For the text-containing cell, return its midpoint in [X, Y] coordinate format. 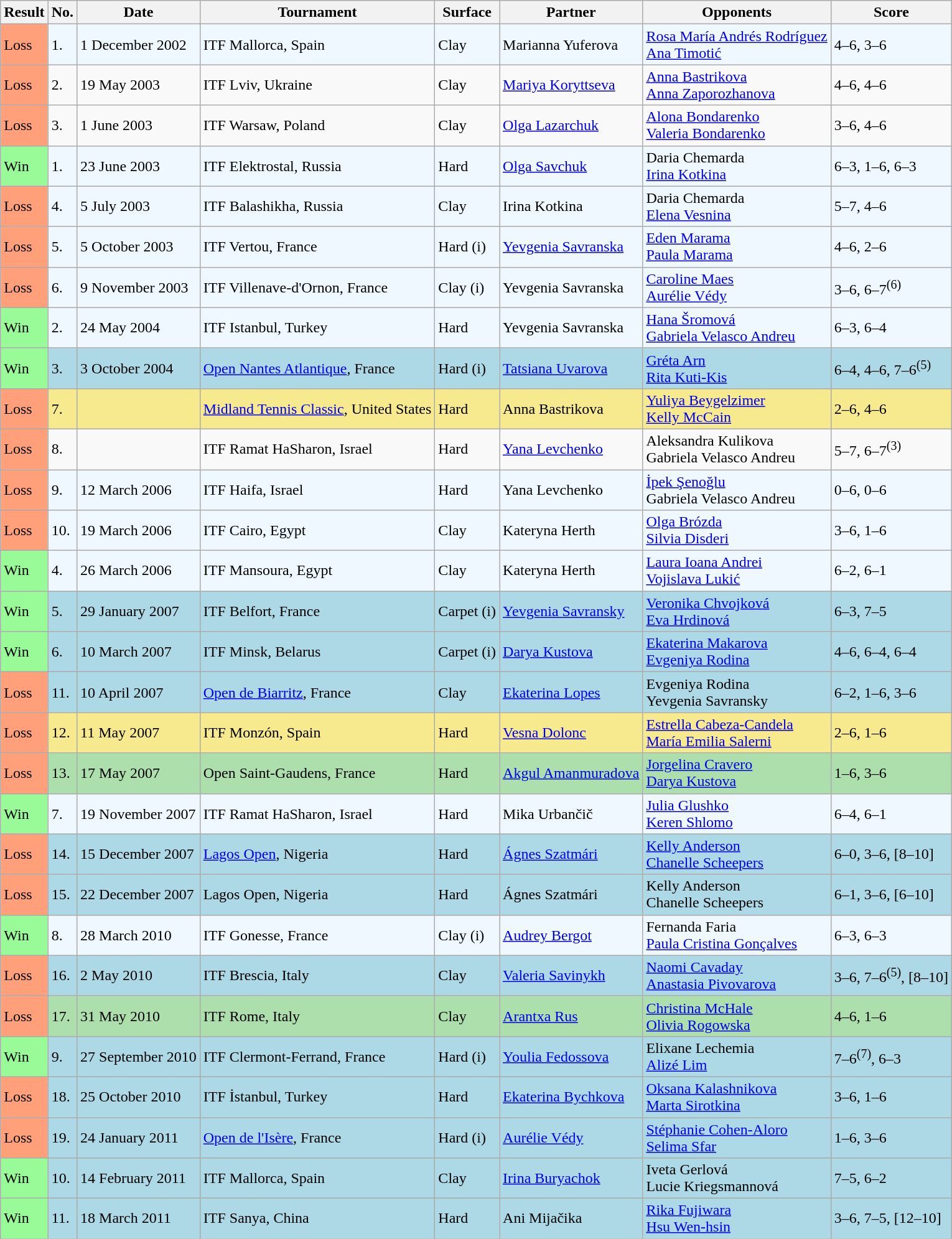
5–7, 4–6 [891, 207]
Fernanda Faria Paula Cristina Gonçalves [737, 935]
Open Saint-Gaudens, France [317, 773]
Olga Lazarchuk [571, 126]
Eden Marama Paula Marama [737, 246]
17 May 2007 [139, 773]
Youlia Fedossova [571, 1057]
1 June 2003 [139, 126]
4–6, 3–6 [891, 45]
3–6, 7–6(5), [8–10] [891, 976]
18. [62, 1096]
0–6, 0–6 [891, 489]
14. [62, 854]
24 May 2004 [139, 327]
6–3, 7–5 [891, 611]
ITF Gonesse, France [317, 935]
Mika Urbančič [571, 814]
Elixane Lechemia Alizé Lim [737, 1057]
24 January 2011 [139, 1138]
12 March 2006 [139, 489]
15 December 2007 [139, 854]
6–3, 6–4 [891, 327]
ITF Mansoura, Egypt [317, 571]
Tournament [317, 12]
Alona Bondarenko Valeria Bondarenko [737, 126]
23 June 2003 [139, 166]
Tatsiana Uvarova [571, 368]
Open de l'Isère, France [317, 1138]
Estrella Cabeza-Candela María Emilia Salerni [737, 733]
6–2, 6–1 [891, 571]
2–6, 1–6 [891, 733]
Daria Chemarda Elena Vesnina [737, 207]
28 March 2010 [139, 935]
6–0, 3–6, [8–10] [891, 854]
ITF Monzón, Spain [317, 733]
ITF Clermont-Ferrand, France [317, 1057]
ITF Belfort, France [317, 611]
10 April 2007 [139, 692]
ITF Haifa, Israel [317, 489]
Mariya Koryttseva [571, 85]
Ekaterina Makarova Evgeniya Rodina [737, 652]
6–2, 1–6, 3–6 [891, 692]
7–5, 6–2 [891, 1179]
31 May 2010 [139, 1016]
Marianna Yuferova [571, 45]
19 November 2007 [139, 814]
Iveta Gerlová Lucie Kriegsmannová [737, 1179]
18 March 2011 [139, 1218]
Rosa María Andrés Rodríguez Ana Timotić [737, 45]
Anna Bastrikova [571, 408]
Darya Kustova [571, 652]
3–6, 4–6 [891, 126]
4–6, 4–6 [891, 85]
Yuliya Beygelzimer Kelly McCain [737, 408]
3–6, 6–7(6) [891, 288]
16. [62, 976]
2 May 2010 [139, 976]
19. [62, 1138]
Olga Savchuk [571, 166]
Caroline Maes Aurélie Védy [737, 288]
Valeria Savinykh [571, 976]
6–4, 6–1 [891, 814]
ITF Istanbul, Turkey [317, 327]
Aleksandra Kulikova Gabriela Velasco Andreu [737, 449]
Date [139, 12]
13. [62, 773]
Stéphanie Cohen-Aloro Selima Sfar [737, 1138]
Olga Brózda Silvia Disderi [737, 530]
5 July 2003 [139, 207]
ITF Lviv, Ukraine [317, 85]
İpek Şenoğlu Gabriela Velasco Andreu [737, 489]
Evgeniya Rodina Yevgenia Savransky [737, 692]
4–6, 6–4, 6–4 [891, 652]
Result [24, 12]
6–3, 1–6, 6–3 [891, 166]
ITF Sanya, China [317, 1218]
ITF Balashikha, Russia [317, 207]
ITF Villenave-d'Ornon, France [317, 288]
Irina Buryachok [571, 1179]
Ekaterina Lopes [571, 692]
ITF İstanbul, Turkey [317, 1096]
19 May 2003 [139, 85]
6–4, 4–6, 7–6(5) [891, 368]
14 February 2011 [139, 1179]
Daria Chemarda Irina Kotkina [737, 166]
Naomi Cavaday Anastasia Pivovarova [737, 976]
Anna Bastrikova Anna Zaporozhanova [737, 85]
Julia Glushko Keren Shlomo [737, 814]
5–7, 6–7(3) [891, 449]
5 October 2003 [139, 246]
29 January 2007 [139, 611]
19 March 2006 [139, 530]
Veronika Chvojková Eva Hrdinová [737, 611]
Open Nantes Atlantique, France [317, 368]
Christina McHale Olivia Rogowska [737, 1016]
3–6, 7–5, [12–10] [891, 1218]
3 October 2004 [139, 368]
ITF Warsaw, Poland [317, 126]
17. [62, 1016]
Jorgelina Cravero Darya Kustova [737, 773]
15. [62, 895]
4–6, 2–6 [891, 246]
ITF Minsk, Belarus [317, 652]
Opponents [737, 12]
9 November 2003 [139, 288]
Midland Tennis Classic, United States [317, 408]
ITF Vertou, France [317, 246]
10 March 2007 [139, 652]
ITF Brescia, Italy [317, 976]
Arantxa Rus [571, 1016]
22 December 2007 [139, 895]
ITF Elektrostal, Russia [317, 166]
27 September 2010 [139, 1057]
Akgul Amanmuradova [571, 773]
11 May 2007 [139, 733]
Hana Šromová Gabriela Velasco Andreu [737, 327]
Score [891, 12]
Ani Mijačika [571, 1218]
No. [62, 12]
25 October 2010 [139, 1096]
Gréta Arn Rita Kuti-Kis [737, 368]
ITF Cairo, Egypt [317, 530]
Rika Fujiwara Hsu Wen-hsin [737, 1218]
4–6, 1–6 [891, 1016]
Yevgenia Savransky [571, 611]
Surface [467, 12]
Partner [571, 12]
Laura Ioana Andrei Vojislava Lukić [737, 571]
Vesna Dolonc [571, 733]
Aurélie Védy [571, 1138]
6–1, 3–6, [6–10] [891, 895]
2–6, 4–6 [891, 408]
7–6(7), 6–3 [891, 1057]
Audrey Bergot [571, 935]
26 March 2006 [139, 571]
Open de Biarritz, France [317, 692]
6–3, 6–3 [891, 935]
Ekaterina Bychkova [571, 1096]
Oksana Kalashnikova Marta Sirotkina [737, 1096]
Irina Kotkina [571, 207]
1 December 2002 [139, 45]
12. [62, 733]
ITF Rome, Italy [317, 1016]
